Scan for the cell matching the given text and deliver its (X, Y) coordinate at center. 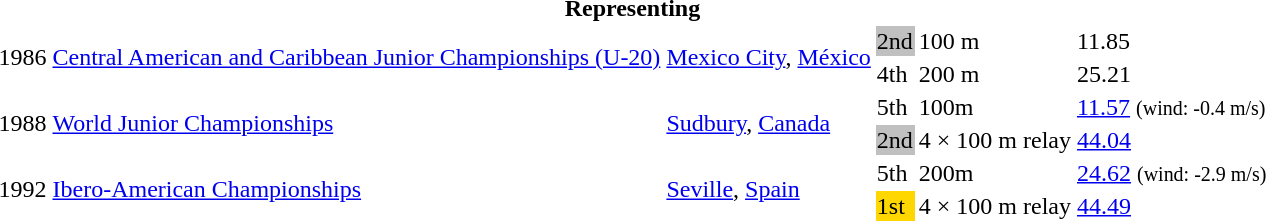
World Junior Championships (356, 124)
200 m (994, 74)
1st (894, 206)
Ibero-American Championships (356, 190)
100 m (994, 41)
Seville, Spain (768, 190)
Central American and Caribbean Junior Championships (U-20) (356, 58)
Sudbury, Canada (768, 124)
200m (994, 173)
Mexico City, México (768, 58)
4th (894, 74)
100m (994, 107)
